Scan for the cell matching the given text and deliver its (X, Y) coordinate at center. 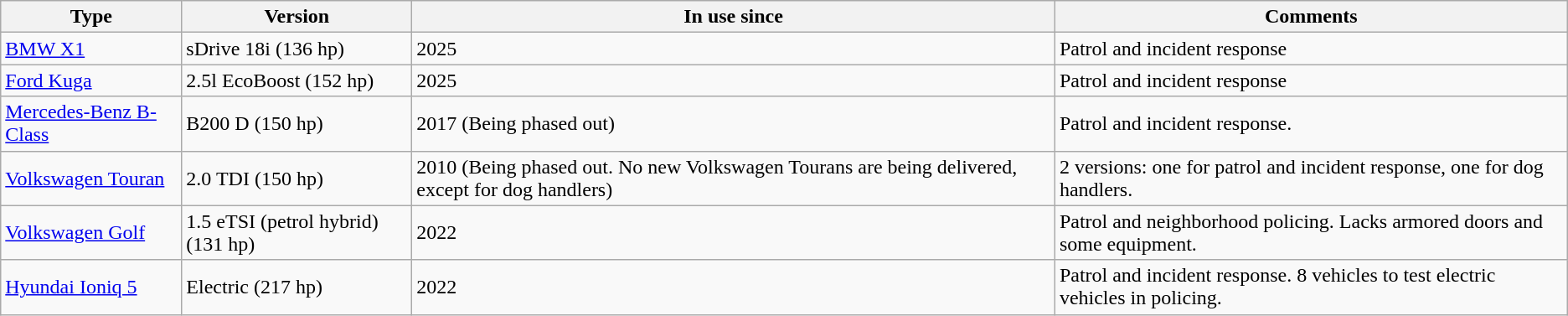
Mercedes-Benz B-Class (91, 124)
BMW X1 (91, 49)
2010 (Being phased out. No new Volkswagen Tourans are being delivered, except for dog handlers) (734, 178)
Patrol and neighborhood policing. Lacks armored doors and some equipment. (1311, 233)
2017 (Being phased out) (734, 124)
2.0 TDI (150 hp) (297, 178)
In use since (734, 17)
Comments (1311, 17)
Volkswagen Touran (91, 178)
Ford Kuga (91, 80)
sDrive 18i (136 hp) (297, 49)
Patrol and incident response. (1311, 124)
2 versions: one for patrol and incident response, one for dog handlers. (1311, 178)
B200 D (150 hp) (297, 124)
Type (91, 17)
Hyundai Ioniq 5 (91, 287)
Volkswagen Golf (91, 233)
2.5l EcoBoost (152 hp) (297, 80)
Version (297, 17)
Electric (217 hp) (297, 287)
Patrol and incident response. 8 vehicles to test electric vehicles in policing. (1311, 287)
1.5 eTSI (petrol hybrid) (131 hp) (297, 233)
